For the text-containing cell, return its midpoint in (x, y) coordinate format. 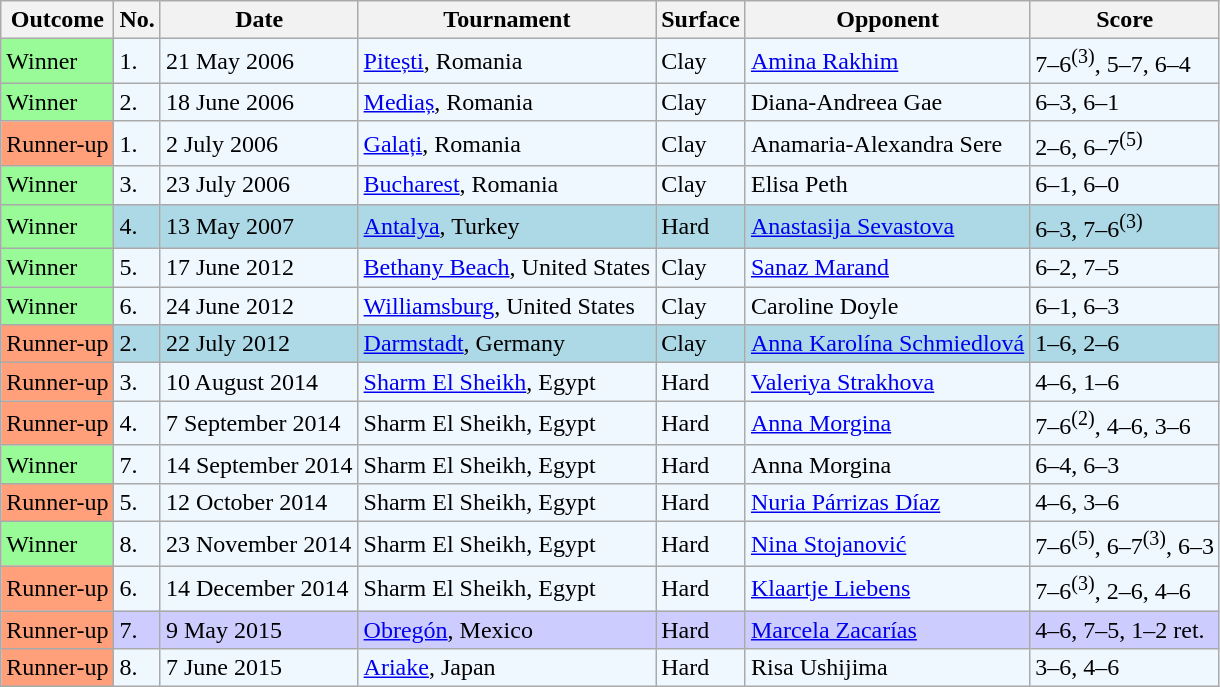
Outcome (58, 20)
Elisa Peth (887, 185)
7–6(3), 2–6, 4–6 (1125, 588)
14 September 2014 (259, 464)
7–6(3), 5–7, 6–4 (1125, 62)
2–6, 6–7(5) (1125, 144)
Mediaș, Romania (507, 102)
Anamaria-Alexandra Sere (887, 144)
Galați, Romania (507, 144)
Williamsburg, United States (507, 306)
6–2, 7–5 (1125, 268)
Antalya, Turkey (507, 226)
14 December 2014 (259, 588)
Ariake, Japan (507, 668)
7–6(5), 6–7(3), 6–3 (1125, 544)
Bucharest, Romania (507, 185)
7 June 2015 (259, 668)
4–6, 7–5, 1–2 ret. (1125, 630)
Marcela Zacarías (887, 630)
7–6(2), 4–6, 3–6 (1125, 424)
21 May 2006 (259, 62)
4–6, 3–6 (1125, 502)
3–6, 4–6 (1125, 668)
13 May 2007 (259, 226)
Darmstadt, Germany (507, 344)
6–3, 7–6(3) (1125, 226)
23 November 2014 (259, 544)
7 September 2014 (259, 424)
Klaartje Liebens (887, 588)
17 June 2012 (259, 268)
Anastasija Sevastova (887, 226)
Opponent (887, 20)
Obregón, Mexico (507, 630)
24 June 2012 (259, 306)
Nina Stojanović (887, 544)
2 July 2006 (259, 144)
Diana-Andreea Gae (887, 102)
Date (259, 20)
6–1, 6–0 (1125, 185)
Valeriya Strakhova (887, 382)
No. (137, 20)
22 July 2012 (259, 344)
Tournament (507, 20)
18 June 2006 (259, 102)
23 July 2006 (259, 185)
Score (1125, 20)
10 August 2014 (259, 382)
9 May 2015 (259, 630)
Nuria Párrizas Díaz (887, 502)
4–6, 1–6 (1125, 382)
6–3, 6–1 (1125, 102)
6–1, 6–3 (1125, 306)
Bethany Beach, United States (507, 268)
1–6, 2–6 (1125, 344)
Anna Karolína Schmiedlová (887, 344)
6–4, 6–3 (1125, 464)
Pitești, Romania (507, 62)
Amina Rakhim (887, 62)
Caroline Doyle (887, 306)
Surface (701, 20)
Risa Ushijima (887, 668)
Sanaz Marand (887, 268)
12 October 2014 (259, 502)
